Capture the cell that displays the provided text and extract its [x, y] central coordinate. 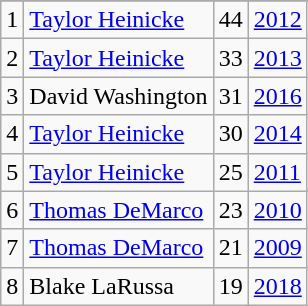
1 [12, 20]
30 [230, 134]
23 [230, 210]
2014 [278, 134]
31 [230, 96]
2 [12, 58]
2013 [278, 58]
4 [12, 134]
6 [12, 210]
2016 [278, 96]
2011 [278, 172]
Blake LaRussa [118, 286]
3 [12, 96]
2010 [278, 210]
33 [230, 58]
19 [230, 286]
7 [12, 248]
21 [230, 248]
44 [230, 20]
25 [230, 172]
5 [12, 172]
David Washington [118, 96]
8 [12, 286]
2018 [278, 286]
2012 [278, 20]
2009 [278, 248]
